Locate the cell with the specified text and output its (x, y) center coordinate. 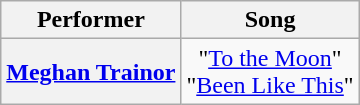
Song (270, 20)
Meghan Trainor (91, 72)
"To the Moon""Been Like This" (270, 72)
Performer (91, 20)
